Provide the [X, Y] coordinate of the cell's center where the given text is located.  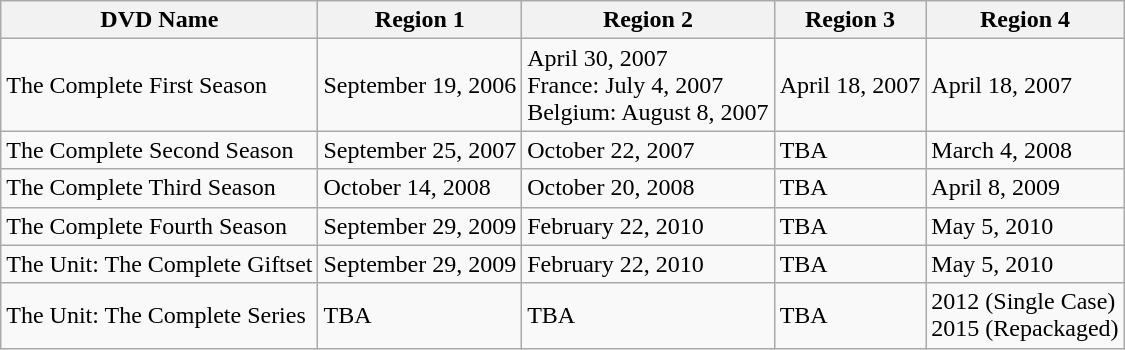
DVD Name [160, 20]
Region 3 [850, 20]
September 25, 2007 [420, 150]
Region 2 [648, 20]
The Complete First Season [160, 85]
April 30, 2007France: July 4, 2007 Belgium: August 8, 2007 [648, 85]
April 8, 2009 [1025, 188]
The Unit: The Complete Giftset [160, 264]
Region 4 [1025, 20]
September 19, 2006 [420, 85]
The Complete Fourth Season [160, 226]
The Complete Third Season [160, 188]
The Unit: The Complete Series [160, 316]
October 14, 2008 [420, 188]
October 22, 2007 [648, 150]
2012 (Single Case)2015 (Repackaged) [1025, 316]
The Complete Second Season [160, 150]
October 20, 2008 [648, 188]
Region 1 [420, 20]
March 4, 2008 [1025, 150]
